Scan for the cell matching the given text and deliver its (X, Y) coordinate at center. 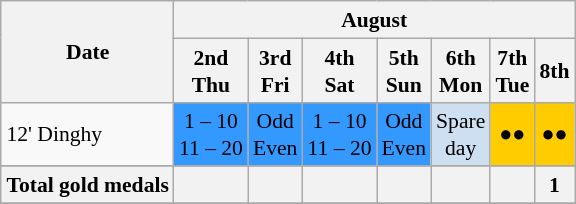
2ndThu (211, 70)
1 (554, 184)
12' Dinghy (87, 134)
8th (554, 70)
Spareday (460, 134)
6thMon (460, 70)
August (374, 20)
3rdFri (275, 70)
5thSun (404, 70)
7thTue (512, 70)
Total gold medals (87, 184)
4thSat (339, 70)
Date (87, 52)
